Provide the [X, Y] coordinate of the cell's center where the given text is located.  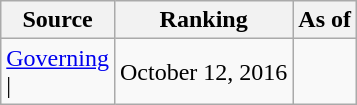
As of [325, 20]
Source [58, 20]
Governing| [58, 72]
Ranking [203, 20]
October 12, 2016 [203, 72]
